Identify which cell holds the provided text, then report its (X, Y) central coordinate. 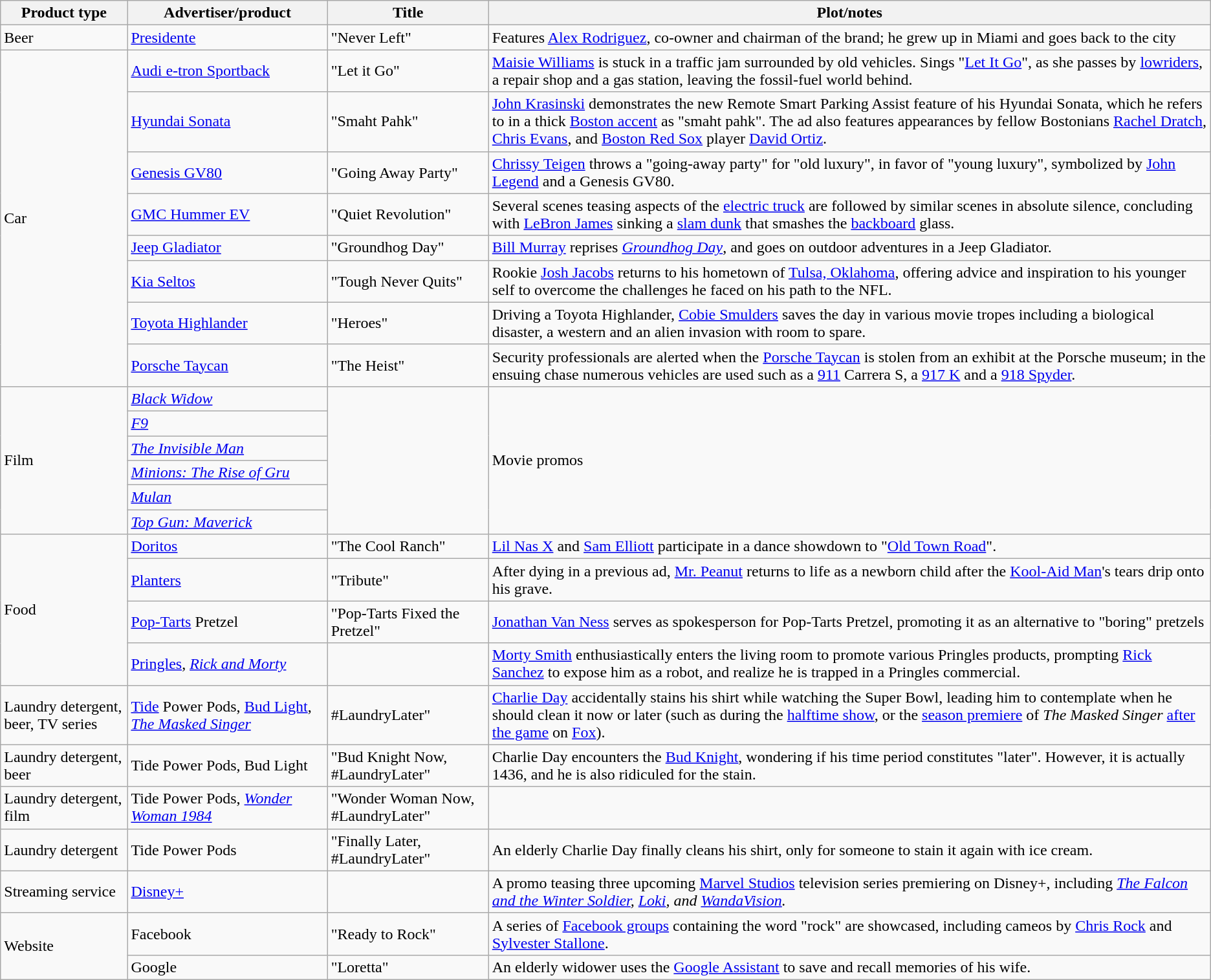
"The Heist" (408, 365)
"Heroes" (408, 323)
Product type (64, 13)
Laundry detergent, film (64, 807)
Advertiser/product (228, 13)
"Ready to Rock" (408, 934)
"Groundhog Day" (408, 248)
"Pop-Tarts Fixed the Pretzel" (408, 622)
F9 (228, 423)
Tide Power Pods, Bud Light (228, 766)
Porsche Taycan (228, 365)
Title (408, 13)
Genesis GV80 (228, 172)
Kia Seltos (228, 281)
Presidente (228, 38)
"Let it Go" (408, 71)
An elderly Charlie Day finally cleans his shirt, only for someone to stain it again with ice cream. (849, 850)
Mulan (228, 497)
Food (64, 609)
Top Gun: Maverick (228, 522)
Tide Power Pods, Wonder Woman 1984 (228, 807)
"Going Away Party" (408, 172)
Planters (228, 580)
Laundry detergent, beer (64, 766)
"Smaht Pahk" (408, 122)
"Tough Never Quits" (408, 281)
Audi e-tron Sportback (228, 71)
Features Alex Rodriguez, co-owner and chairman of the brand; he grew up in Miami and goes back to the city (849, 38)
Facebook (228, 934)
Laundry detergent, beer, TV series (64, 715)
Pop-Tarts Pretzel (228, 622)
"Wonder Woman Now, #LaundryLater" (408, 807)
Pringles, Rick and Morty (228, 664)
"Tribute" (408, 580)
The Invisible Man (228, 448)
GMC Hummer EV (228, 215)
Tide Power Pods, Bud Light, The Masked Singer (228, 715)
An elderly widower uses the Google Assistant to save and recall memories of his wife. (849, 967)
Black Widow (228, 398)
Jeep Gladiator (228, 248)
A series of Facebook groups containing the word "rock" are showcased, including cameos by Chris Rock and Sylvester Stallone. (849, 934)
Doritos (228, 547)
Jonathan Van Ness serves as spokesperson for Pop-Tarts Pretzel, promoting it as an alternative to "boring" pretzels (849, 622)
"Bud Knight Now, #LaundryLater" (408, 766)
Tide Power Pods (228, 850)
Film (64, 460)
Website (64, 946)
Hyundai Sonata (228, 122)
Minions: The Rise of Gru (228, 473)
Google (228, 967)
"Quiet Revolution" (408, 215)
"Loretta" (408, 967)
Laundry detergent (64, 850)
Streaming service (64, 891)
After dying in a previous ad, Mr. Peanut returns to life as a newborn child after the Kool-Aid Man's tears drip onto his grave. (849, 580)
Bill Murray reprises Groundhog Day, and goes on outdoor adventures in a Jeep Gladiator. (849, 248)
Plot/notes (849, 13)
Lil Nas X and Sam Elliott participate in a dance showdown to "Old Town Road". (849, 547)
Car (64, 218)
Beer (64, 38)
#LaundryLater" (408, 715)
Movie promos (849, 460)
Chrissy Teigen throws a "going-away party" for "old luxury", in favor of "young luxury", symbolized by John Legend and a Genesis GV80. (849, 172)
"Finally Later, #LaundryLater" (408, 850)
"The Cool Ranch" (408, 547)
Disney+ (228, 891)
"Never Left" (408, 38)
Toyota Highlander (228, 323)
